Output the (X, Y) coordinate of the center of the cell containing the given text.  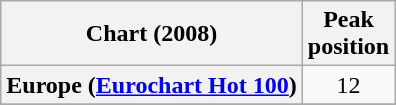
Peakposition (348, 34)
Europe (Eurochart Hot 100) (152, 85)
Chart (2008) (152, 34)
12 (348, 85)
